Return (X, Y) of the center of cell containing provided text 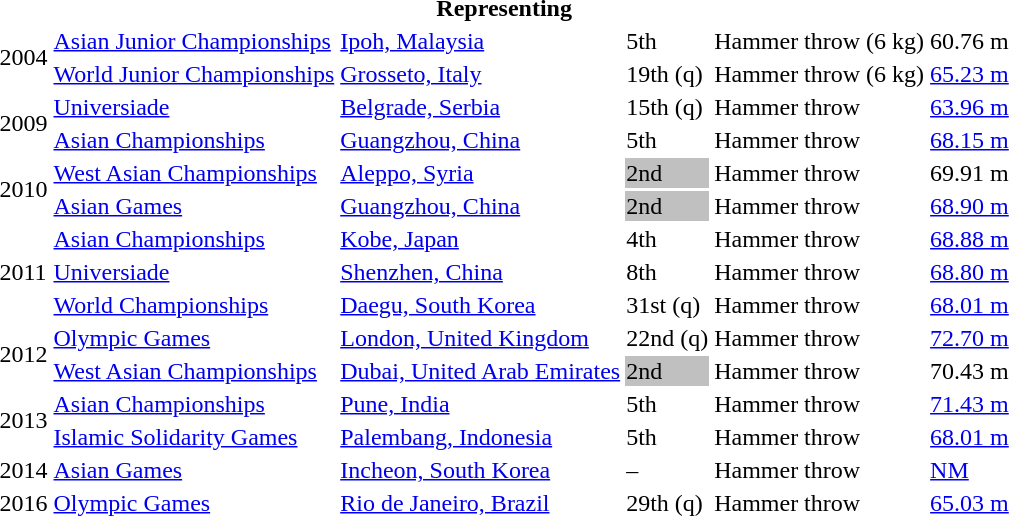
Asian Junior Championships (194, 41)
Belgrade, Serbia (480, 107)
15th (q) (668, 107)
Dubai, United Arab Emirates (480, 371)
Olympic Games (194, 338)
Pune, India (480, 404)
Kobe, Japan (480, 239)
Grosseto, Italy (480, 74)
Islamic Solidarity Games (194, 437)
19th (q) (668, 74)
Ipoh, Malaysia (480, 41)
Incheon, South Korea (480, 470)
– (668, 470)
Daegu, South Korea (480, 305)
World Junior Championships (194, 74)
London, United Kingdom (480, 338)
Aleppo, Syria (480, 173)
31st (q) (668, 305)
Palembang, Indonesia (480, 437)
4th (668, 239)
World Championships (194, 305)
Shenzhen, China (480, 272)
8th (668, 272)
22nd (q) (668, 338)
